Return [X, Y] of the center of cell containing provided text 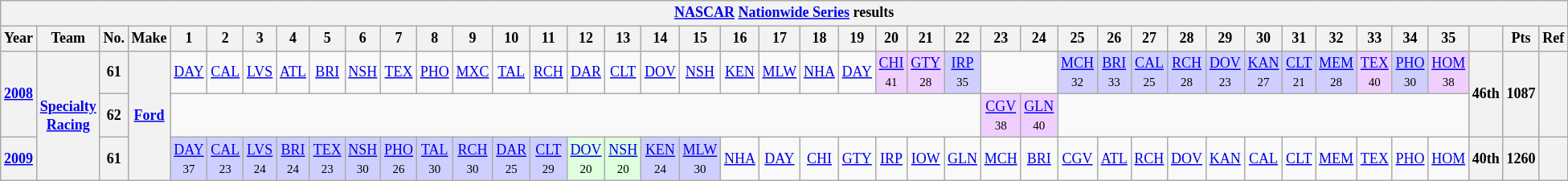
4 [293, 39]
DAY37 [189, 158]
40th [1485, 158]
IRP35 [963, 72]
RCH28 [1187, 72]
TAL [511, 72]
TAL30 [434, 158]
CHI [820, 158]
CGV [1078, 158]
2 [225, 39]
PHO26 [399, 158]
Make [149, 39]
26 [1114, 39]
13 [624, 39]
KEN24 [661, 158]
10 [511, 39]
PHO30 [1410, 72]
GLN [963, 158]
Ref [1554, 39]
KAN [1225, 158]
5 [327, 39]
2008 [19, 93]
IRP [891, 158]
16 [740, 39]
BRI24 [293, 158]
IOW [926, 158]
1087 [1521, 93]
CGV38 [1001, 116]
Year [19, 39]
33 [1374, 39]
GTY28 [926, 72]
Specialty Racing [68, 116]
46th [1485, 93]
1 [189, 39]
No. [114, 39]
KAN27 [1263, 72]
18 [820, 39]
DOV20 [586, 158]
35 [1448, 39]
GTY [857, 158]
DAR [586, 72]
20 [891, 39]
15 [699, 39]
6 [363, 39]
KEN [740, 72]
CLT29 [548, 158]
LVS24 [260, 158]
CHI41 [891, 72]
RCH30 [473, 158]
25 [1078, 39]
12 [586, 39]
CAL23 [225, 158]
22 [963, 39]
NSH20 [624, 158]
DOV23 [1225, 72]
11 [548, 39]
GLN40 [1039, 116]
23 [1001, 39]
29 [1225, 39]
28 [1187, 39]
MXC [473, 72]
1260 [1521, 158]
HOM38 [1448, 72]
31 [1299, 39]
62 [114, 116]
9 [473, 39]
TEX40 [1374, 72]
Team [68, 39]
Pts [1521, 39]
MEM28 [1337, 72]
2009 [19, 158]
NSH30 [363, 158]
27 [1149, 39]
32 [1337, 39]
3 [260, 39]
14 [661, 39]
BRI33 [1114, 72]
17 [780, 39]
24 [1039, 39]
21 [926, 39]
7 [399, 39]
TEX23 [327, 158]
MCH32 [1078, 72]
NASCAR Nationwide Series results [784, 13]
19 [857, 39]
CLT21 [1299, 72]
CAL25 [1149, 72]
MCH [1001, 158]
LVS [260, 72]
MLW30 [699, 158]
34 [1410, 39]
DAR25 [511, 158]
30 [1263, 39]
Ford [149, 116]
MLW [780, 72]
8 [434, 39]
HOM [1448, 158]
MEM [1337, 158]
